Find where the given text appears and provide that cell's center as (x, y) coordinate. 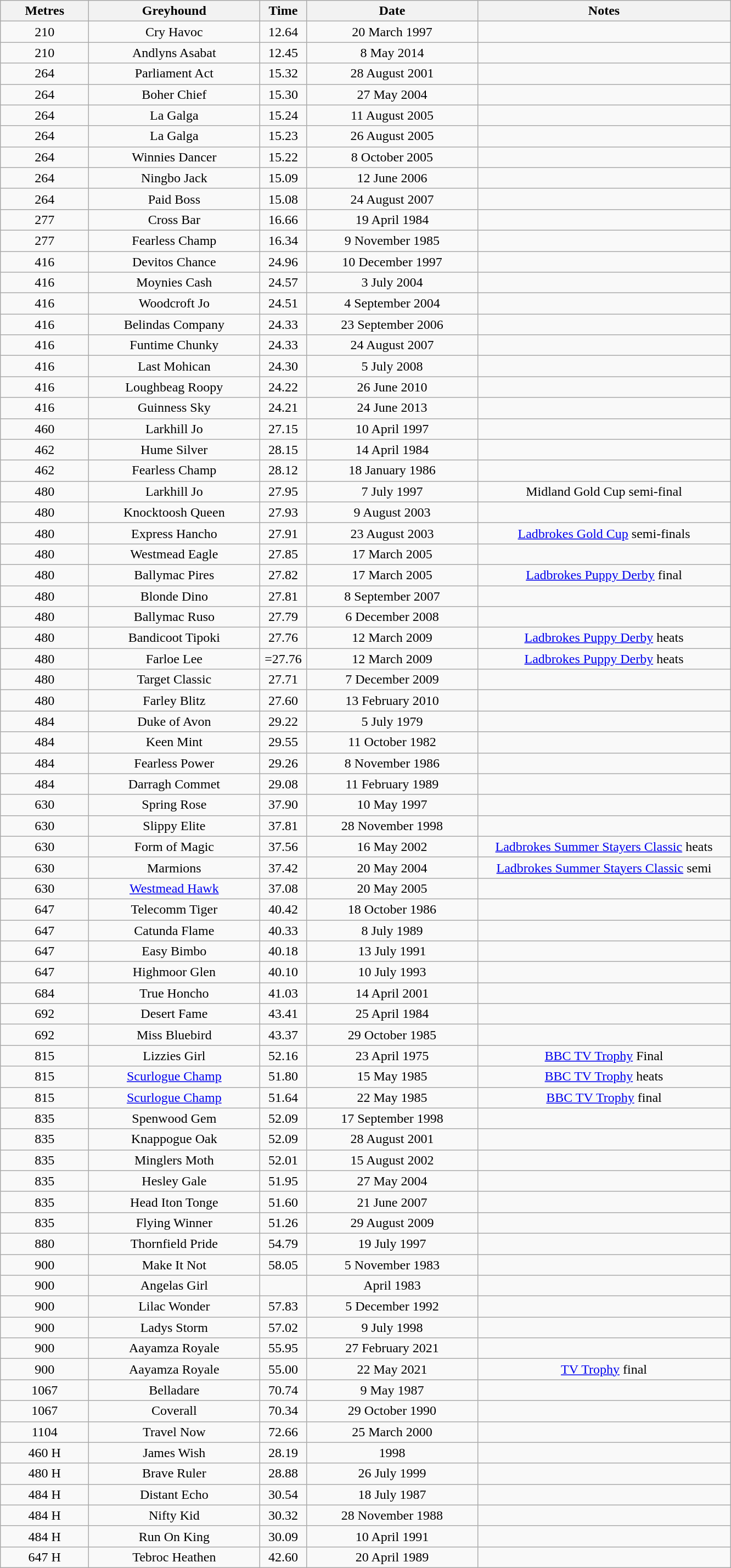
Target Classic (175, 680)
Coverall (175, 1411)
23 September 2006 (392, 324)
Flying Winner (175, 1223)
20 May 2005 (392, 888)
52.16 (283, 1056)
26 July 1999 (392, 1474)
Midland Gold Cup semi-final (604, 491)
5 July 2008 (392, 366)
22 May 2021 (392, 1369)
55.00 (283, 1369)
29 October 1990 (392, 1411)
14 April 2001 (392, 993)
Desert Fame (175, 1014)
52.01 (283, 1160)
24.30 (283, 366)
20 April 1989 (392, 1557)
24.22 (283, 387)
20 May 2004 (392, 867)
Paid Boss (175, 199)
15.08 (283, 199)
=27.76 (283, 659)
11 August 2005 (392, 115)
Tebroc Heathen (175, 1557)
Moynies Cash (175, 283)
58.05 (283, 1264)
Last Mohican (175, 366)
8 July 1989 (392, 931)
8 September 2007 (392, 596)
Angelas Girl (175, 1286)
3 July 2004 (392, 283)
Ladys Storm (175, 1328)
51.80 (283, 1077)
51.26 (283, 1223)
Form of Magic (175, 847)
70.74 (283, 1390)
24.51 (283, 304)
Thornfield Pride (175, 1244)
17 September 1998 (392, 1118)
Distant Echo (175, 1494)
12.45 (283, 53)
Marmions (175, 867)
26 June 2010 (392, 387)
Greyhound (175, 11)
Ladbrokes Puppy Derby final (604, 575)
7 December 2009 (392, 680)
28 November 1998 (392, 826)
15.09 (283, 178)
684 (45, 993)
29.26 (283, 763)
27.76 (283, 638)
10 December 1997 (392, 262)
8 November 1986 (392, 763)
27.71 (283, 680)
TV Trophy final (604, 1369)
9 August 2003 (392, 512)
51.64 (283, 1097)
Funtime Chunky (175, 345)
647 H (45, 1557)
Minglers Moth (175, 1160)
41.03 (283, 993)
25 March 2000 (392, 1432)
Catunda Flame (175, 931)
Miss Bluebird (175, 1035)
Ladbrokes Summer Stayers Classic heats (604, 847)
29.22 (283, 721)
19 April 1984 (392, 220)
57.02 (283, 1328)
Travel Now (175, 1432)
Date (392, 11)
27.95 (283, 491)
27.85 (283, 554)
70.34 (283, 1411)
Darragh Commet (175, 784)
28.19 (283, 1453)
27.60 (283, 701)
460 (45, 429)
24 June 2013 (392, 408)
480 H (45, 1474)
28.15 (283, 450)
Run On King (175, 1536)
1104 (45, 1432)
37.90 (283, 805)
54.79 (283, 1244)
30.32 (283, 1515)
30.09 (283, 1536)
15.30 (283, 94)
24.21 (283, 408)
Spenwood Gem (175, 1118)
18 January 1986 (392, 471)
Winnies Dancer (175, 157)
26 August 2005 (392, 136)
72.66 (283, 1432)
40.33 (283, 931)
7 July 1997 (392, 491)
Guinness Sky (175, 408)
Blonde Dino (175, 596)
Fearless Power (175, 763)
9 November 1985 (392, 240)
24.96 (283, 262)
25 April 1984 (392, 1014)
51.95 (283, 1181)
11 October 1982 (392, 742)
Belladare (175, 1390)
880 (45, 1244)
5 July 1979 (392, 721)
27.82 (283, 575)
Cross Bar (175, 220)
5 November 1983 (392, 1264)
10 April 1997 (392, 429)
Loughbeag Roopy (175, 387)
Time (283, 11)
15.22 (283, 157)
4 September 2004 (392, 304)
37.81 (283, 826)
42.60 (283, 1557)
40.42 (283, 909)
15 August 2002 (392, 1160)
28 November 1988 (392, 1515)
Belindas Company (175, 324)
Knappogue Oak (175, 1139)
Keen Mint (175, 742)
Parliament Act (175, 74)
29 October 1985 (392, 1035)
Ladbrokes Gold Cup semi-finals (604, 533)
43.41 (283, 1014)
15.32 (283, 74)
27.93 (283, 512)
27.91 (283, 533)
9 May 1987 (392, 1390)
True Honcho (175, 993)
14 April 1984 (392, 450)
27 February 2021 (392, 1348)
Telecomm Tiger (175, 909)
37.42 (283, 867)
Ningbo Jack (175, 178)
Bandicoot Tipoki (175, 638)
16.34 (283, 240)
Duke of Avon (175, 721)
37.56 (283, 847)
12.64 (283, 32)
Express Hancho (175, 533)
13 July 1991 (392, 951)
28.12 (283, 471)
Spring Rose (175, 805)
Woodcroft Jo (175, 304)
30.54 (283, 1494)
Cry Havoc (175, 32)
55.95 (283, 1348)
Boher Chief (175, 94)
Westmead Hawk (175, 888)
23 August 2003 (392, 533)
Brave Ruler (175, 1474)
BBC TV Trophy Final (604, 1056)
Easy Bimbo (175, 951)
51.60 (283, 1202)
10 April 1991 (392, 1536)
Hume Silver (175, 450)
8 May 2014 (392, 53)
April 1983 (392, 1286)
40.10 (283, 972)
Knocktoosh Queen (175, 512)
10 May 1997 (392, 805)
57.83 (283, 1307)
18 July 1987 (392, 1494)
Ladbrokes Summer Stayers Classic semi (604, 867)
12 June 2006 (392, 178)
22 May 1985 (392, 1097)
29.08 (283, 784)
5 December 1992 (392, 1307)
Notes (604, 11)
15.23 (283, 136)
27.15 (283, 429)
37.08 (283, 888)
Lizzies Girl (175, 1056)
Hesley Gale (175, 1181)
11 February 1989 (392, 784)
Ballymac Ruso (175, 617)
20 March 1997 (392, 32)
Head Iton Tonge (175, 1202)
Metres (45, 11)
43.37 (283, 1035)
28.88 (283, 1474)
13 February 2010 (392, 701)
BBC TV Trophy final (604, 1097)
40.18 (283, 951)
15.24 (283, 115)
Farley Blitz (175, 701)
Slippy Elite (175, 826)
Andlyns Asabat (175, 53)
19 July 1997 (392, 1244)
BBC TV Trophy heats (604, 1077)
1998 (392, 1453)
10 July 1993 (392, 972)
21 June 2007 (392, 1202)
16 May 2002 (392, 847)
29.55 (283, 742)
6 December 2008 (392, 617)
Devitos Chance (175, 262)
460 H (45, 1453)
James Wish (175, 1453)
29 August 2009 (392, 1223)
Make It Not (175, 1264)
Highmoor Glen (175, 972)
9 July 1998 (392, 1328)
Westmead Eagle (175, 554)
27.81 (283, 596)
8 October 2005 (392, 157)
15 May 1985 (392, 1077)
23 April 1975 (392, 1056)
16.66 (283, 220)
24.57 (283, 283)
Ballymac Pires (175, 575)
Lilac Wonder (175, 1307)
Nifty Kid (175, 1515)
27.79 (283, 617)
18 October 1986 (392, 909)
Farloe Lee (175, 659)
